Capture the cell that displays the provided text and extract its [x, y] central coordinate. 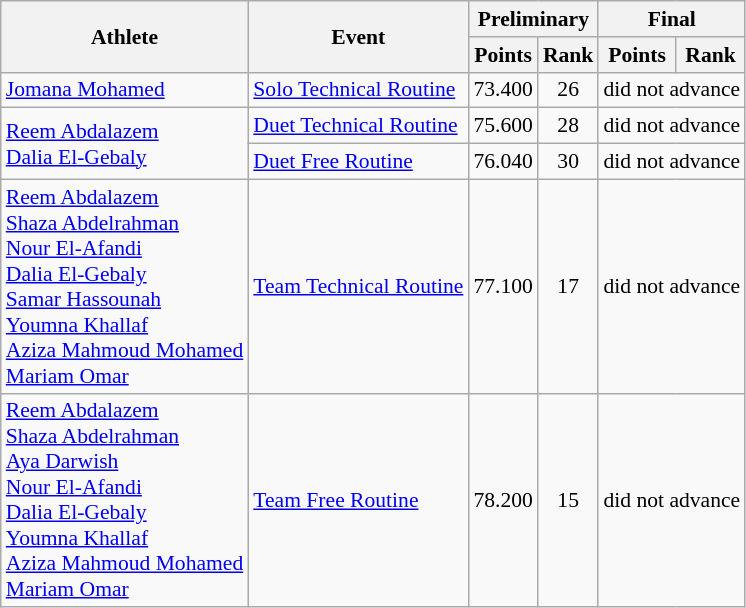
Athlete [125, 36]
Duet Technical Routine [358, 126]
Reem AbdalazemShaza AbdelrahmanAya DarwishNour El-AfandiDalia El-GebalyYoumna KhallafAziza Mahmoud MohamedMariam Omar [125, 500]
Preliminary [533, 19]
77.100 [502, 286]
Duet Free Routine [358, 162]
Solo Technical Routine [358, 90]
78.200 [502, 500]
30 [568, 162]
Jomana Mohamed [125, 90]
Team Free Routine [358, 500]
Event [358, 36]
26 [568, 90]
Team Technical Routine [358, 286]
76.040 [502, 162]
75.600 [502, 126]
Final [672, 19]
28 [568, 126]
17 [568, 286]
73.400 [502, 90]
Reem AbdalazemDalia El-Gebaly [125, 144]
Reem AbdalazemShaza AbdelrahmanNour El-AfandiDalia El-GebalySamar HassounahYoumna KhallafAziza Mahmoud MohamedMariam Omar [125, 286]
15 [568, 500]
